For the text-containing cell, return its midpoint in (X, Y) coordinate format. 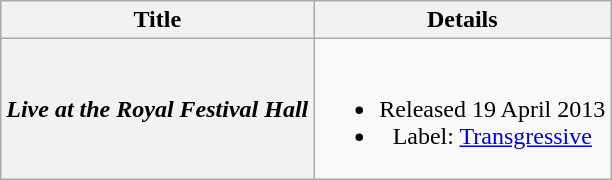
Live at the Royal Festival Hall (158, 109)
Title (158, 20)
Details (462, 20)
Released 19 April 2013Label: Transgressive (462, 109)
